Scan for the cell matching the given text and deliver its [x, y] coordinate at center. 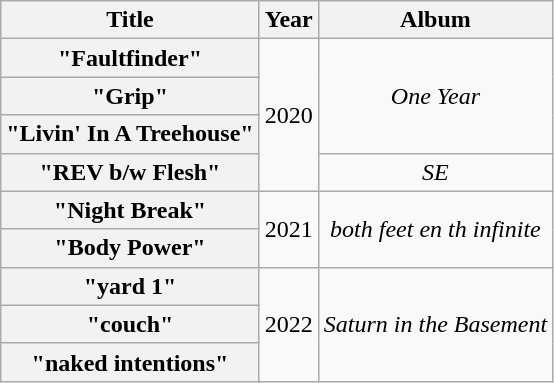
2022 [288, 324]
Year [288, 20]
Album [435, 20]
"couch" [130, 324]
"Faultfinder" [130, 58]
"Body Power" [130, 248]
Saturn in the Basement [435, 324]
"yard 1" [130, 286]
One Year [435, 96]
"Grip" [130, 96]
2020 [288, 115]
both feet en th infinite [435, 229]
"REV b/w Flesh" [130, 172]
SE [435, 172]
"Night Break" [130, 210]
"Livin' In A Treehouse" [130, 134]
2021 [288, 229]
Title [130, 20]
"naked intentions" [130, 362]
